Return the (x, y) coordinate for the center point of the cell that contains the specified text.  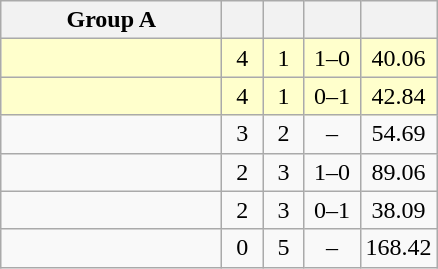
168.42 (398, 248)
Group A (112, 20)
54.69 (398, 134)
89.06 (398, 172)
38.09 (398, 210)
40.06 (398, 58)
5 (284, 248)
0 (242, 248)
42.84 (398, 96)
